For the text-containing cell, return its midpoint in (X, Y) coordinate format. 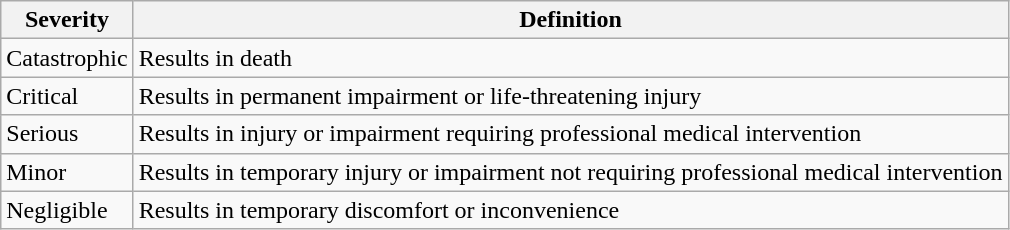
Results in temporary injury or impairment not requiring professional medical intervention (570, 172)
Catastrophic (67, 58)
Results in temporary discomfort or inconvenience (570, 210)
Negligible (67, 210)
Critical (67, 96)
Results in death (570, 58)
Results in injury or impairment requiring professional medical intervention (570, 134)
Severity (67, 20)
Definition (570, 20)
Results in permanent impairment or life-threatening injury (570, 96)
Serious (67, 134)
Minor (67, 172)
